For the text-containing cell, return its midpoint in [X, Y] coordinate format. 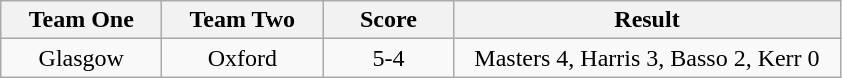
Oxford [242, 58]
Team Two [242, 20]
Glasgow [82, 58]
Masters 4, Harris 3, Basso 2, Kerr 0 [647, 58]
Team One [82, 20]
Result [647, 20]
Score [388, 20]
5-4 [388, 58]
